Output the [X, Y] coordinate of the center of the cell containing the given text.  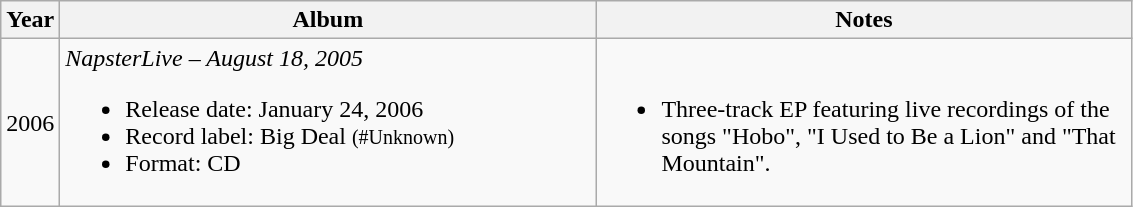
Three-track EP featuring live recordings of the songs "Hobo", "I Used to Be a Lion" and "That Mountain". [864, 122]
2006 [30, 122]
Year [30, 20]
NapsterLive – August 18, 2005Release date: January 24, 2006Record label: Big Deal (#Unknown)Format: CD [328, 122]
Notes [864, 20]
Album [328, 20]
